Determine the [X, Y] coordinate at the center of the cell enclosing the given text.  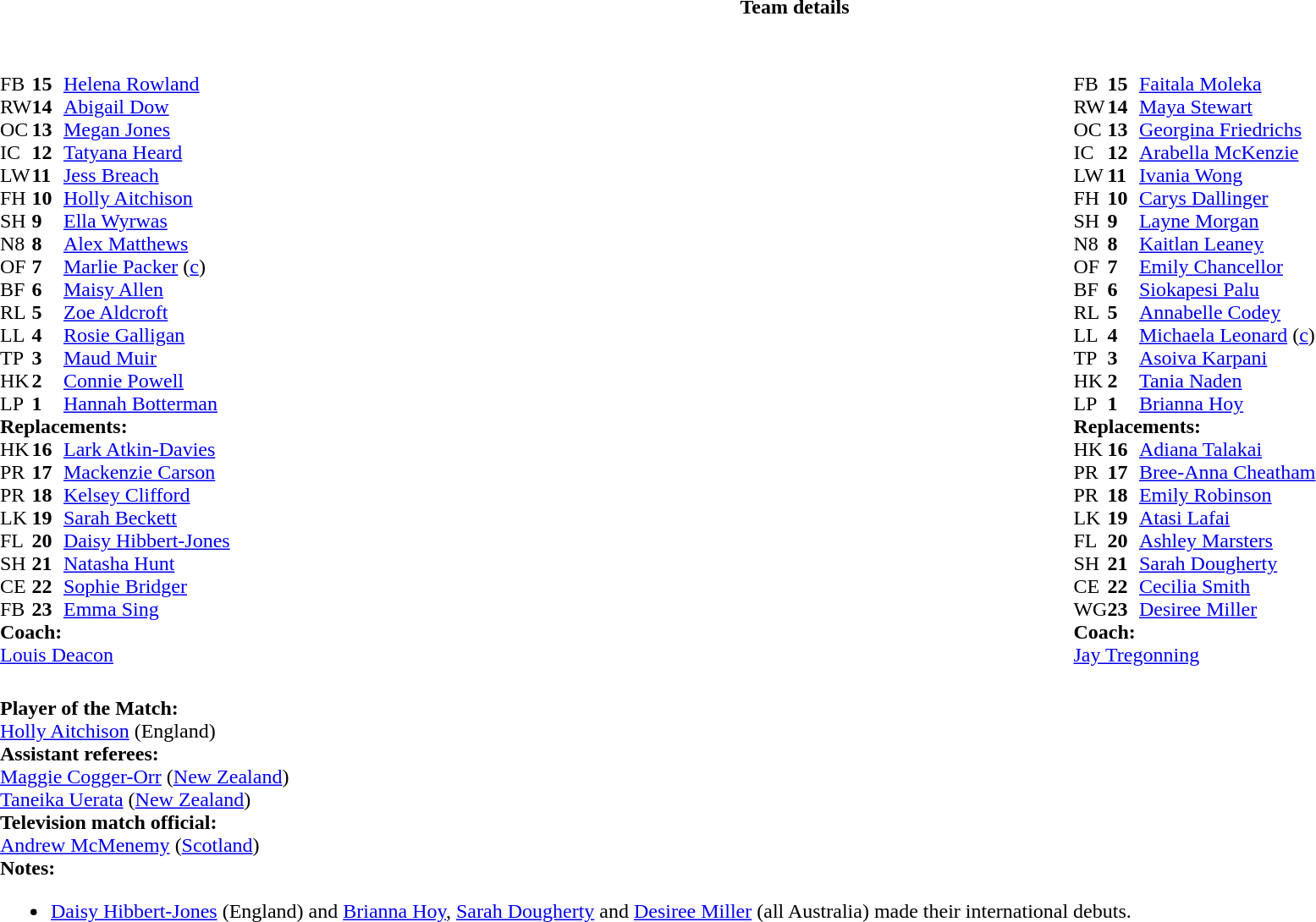
Jess Breach [147, 176]
Cecilia Smith [1227, 587]
Brianna Hoy [1227, 404]
Adiana Talakai [1227, 450]
Georgina Friedrichs [1227, 130]
Connie Powell [147, 381]
Atasi Lafai [1227, 518]
Arabella McKenzie [1227, 152]
Ivania Wong [1227, 176]
Maya Stewart [1227, 107]
Emily Chancellor [1227, 267]
Emily Robinson [1227, 496]
Kelsey Clifford [147, 496]
Marlie Packer (c) [147, 267]
Layne Morgan [1227, 222]
Sarah Dougherty [1227, 563]
Alex Matthews [147, 244]
Sophie Bridger [147, 587]
Sarah Beckett [147, 518]
Hannah Botterman [147, 404]
Desiree Miller [1227, 609]
Lark Atkin-Davies [147, 450]
WG [1090, 609]
Kaitlan Leaney [1227, 244]
Michaela Leonard (c) [1227, 335]
Louis Deacon [115, 655]
Maisy Allen [147, 289]
Abigail Dow [147, 107]
Tania Naden [1227, 381]
Jay Tregonning [1194, 655]
Zoe Aldcroft [147, 313]
Emma Sing [147, 609]
Ashley Marsters [1227, 541]
Asoiva Karpani [1227, 359]
Mackenzie Carson [147, 472]
Siokapesi Palu [1227, 289]
Maud Muir [147, 359]
Tatyana Heard [147, 152]
Faitala Moleka [1227, 85]
Megan Jones [147, 130]
Holly Aitchison [147, 198]
Rosie Galligan [147, 335]
Helena Rowland [147, 85]
Carys Dallinger [1227, 198]
Natasha Hunt [147, 563]
Bree-Anna Cheatham [1227, 472]
Ella Wyrwas [147, 222]
Annabelle Codey [1227, 313]
Daisy Hibbert-Jones [147, 541]
